From the cell containing the given text, extract its center point as [x, y] coordinate. 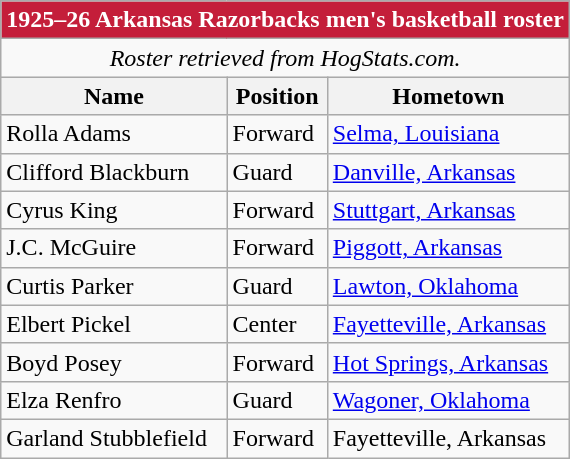
Clifford Blackburn [114, 172]
1925–26 Arkansas Razorbacks men's basketball roster [286, 20]
Garland Stubblefield [114, 438]
Center [277, 324]
Name [114, 96]
Position [277, 96]
Roster retrieved from HogStats.com. [286, 58]
Elbert Pickel [114, 324]
Rolla Adams [114, 134]
Curtis Parker [114, 286]
Elza Renfro [114, 400]
J.C. McGuire [114, 248]
Hot Springs, Arkansas [448, 362]
Hometown [448, 96]
Wagoner, Oklahoma [448, 400]
Stuttgart, Arkansas [448, 210]
Boyd Posey [114, 362]
Selma, Louisiana [448, 134]
Cyrus King [114, 210]
Piggott, Arkansas [448, 248]
Lawton, Oklahoma [448, 286]
Danville, Arkansas [448, 172]
